Search for the cell housing the specified text and yield its (X, Y) center coordinate. 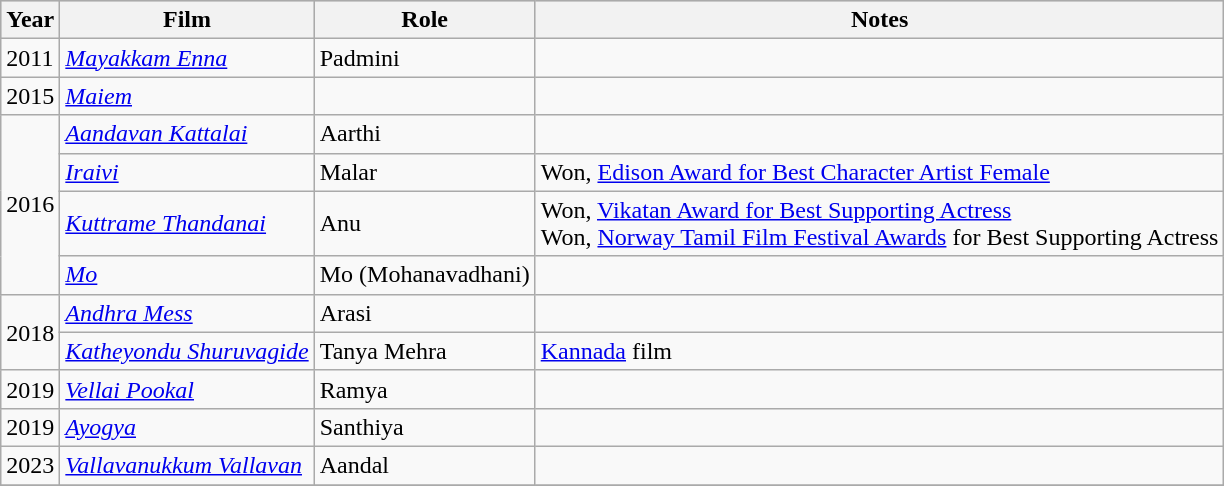
Mayakkam Enna (187, 58)
Padmini (424, 58)
Ramya (424, 389)
Mo (Mohanavadhani) (424, 275)
Year (30, 20)
Won, Edison Award for Best Character Artist Female (880, 172)
Aandavan Kattalai (187, 134)
Kannada film (880, 351)
Role (424, 20)
Arasi (424, 313)
Kuttrame Thandanai (187, 224)
Anu (424, 224)
Vellai Pookal (187, 389)
Notes (880, 20)
Aarthi (424, 134)
Vallavanukkum Vallavan (187, 465)
Katheyondu Shuruvagide (187, 351)
Malar (424, 172)
2018 (30, 332)
2011 (30, 58)
Mo (187, 275)
Iraivi (187, 172)
Maiem (187, 96)
Won, Vikatan Award for Best Supporting ActressWon, Norway Tamil Film Festival Awards for Best Supporting Actress (880, 224)
Santhiya (424, 427)
Andhra Mess (187, 313)
2015 (30, 96)
2023 (30, 465)
Tanya Mehra (424, 351)
Ayogya (187, 427)
Film (187, 20)
2016 (30, 204)
Aandal (424, 465)
